Search for the cell housing the specified text and yield its [X, Y] center coordinate. 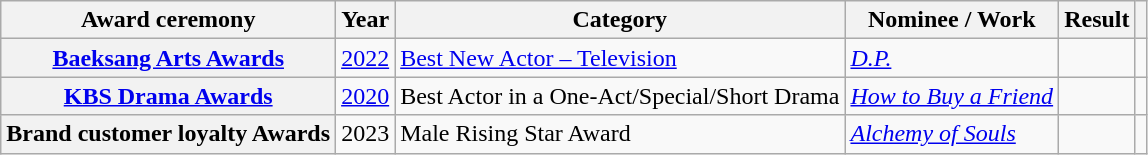
Best New Actor – Television [620, 58]
Year [366, 20]
How to Buy a Friend [952, 96]
2022 [366, 58]
Brand customer loyalty Awards [168, 134]
Nominee / Work [952, 20]
Best Actor in a One-Act/Special/Short Drama [620, 96]
2023 [366, 134]
Baeksang Arts Awards [168, 58]
Category [620, 20]
Alchemy of Souls [952, 134]
Award ceremony [168, 20]
2020 [366, 96]
Result [1097, 20]
D.P. [952, 58]
KBS Drama Awards [168, 96]
Male Rising Star Award [620, 134]
